Capture the cell that displays the provided text and extract its [X, Y] central coordinate. 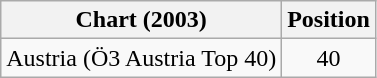
Austria (Ö3 Austria Top 40) [142, 58]
40 [329, 58]
Position [329, 20]
Chart (2003) [142, 20]
